Search for the cell housing the specified text and yield its (x, y) center coordinate. 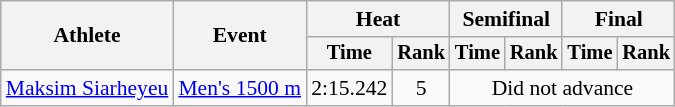
2:15.242 (349, 88)
Did not advance (562, 88)
Event (240, 36)
Semifinal (506, 19)
Heat (378, 19)
5 (421, 88)
Athlete (88, 36)
Men's 1500 m (240, 88)
Maksim Siarheyeu (88, 88)
Final (618, 19)
